Pinpoint the cell where the given text exists, returning its [x, y] midpoint coordinate. 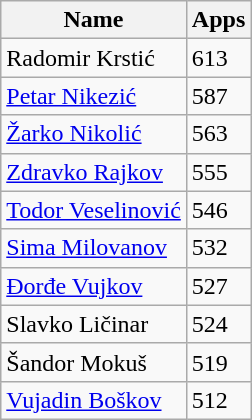
Sima Milovanov [94, 248]
563 [218, 134]
512 [218, 400]
Vujadin Boškov [94, 400]
587 [218, 96]
519 [218, 362]
532 [218, 248]
Žarko Nikolić [94, 134]
Petar Nikezić [94, 96]
524 [218, 324]
Zdravko Rajkov [94, 172]
546 [218, 210]
Đorđe Vujkov [94, 286]
613 [218, 58]
527 [218, 286]
555 [218, 172]
Slavko Ličinar [94, 324]
Radomir Krstić [94, 58]
Šandor Mokuš [94, 362]
Todor Veselinović [94, 210]
Apps [218, 20]
Name [94, 20]
